Capture the cell that displays the provided text and extract its [x, y] central coordinate. 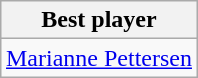
Marianne Pettersen [98, 58]
Best player [98, 20]
